Determine the (X, Y) coordinate at the center of the cell enclosing the given text.  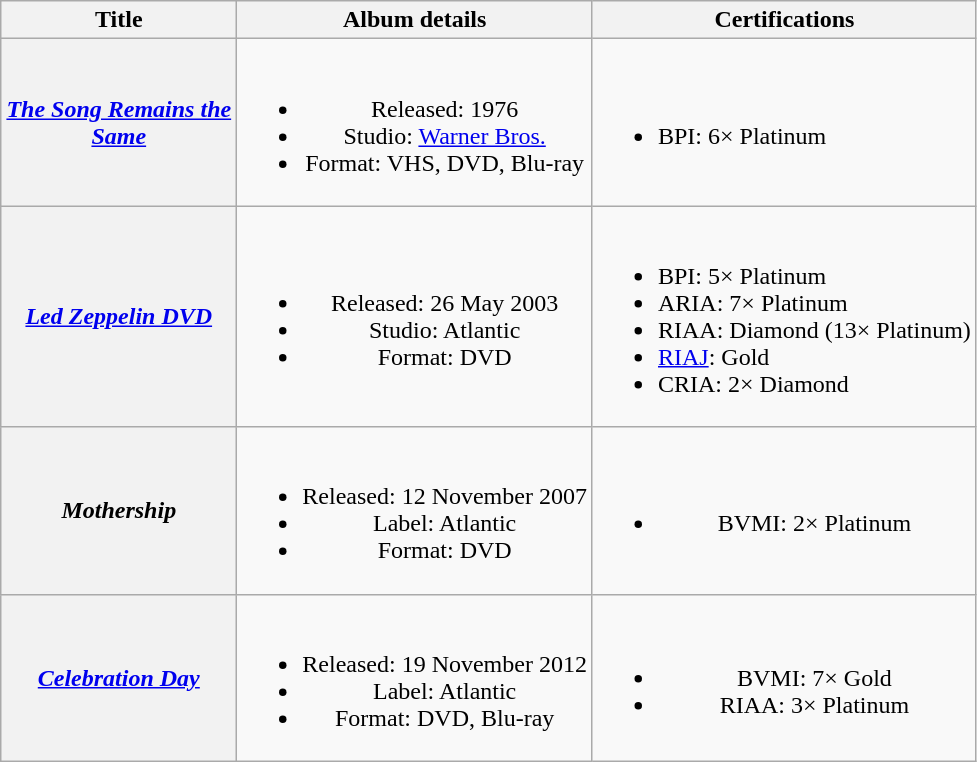
Released: 26 May 2003Studio: AtlanticFormat: DVD (415, 316)
Released: 19 November 2012Label: AtlanticFormat: DVD, Blu-ray (415, 678)
Mothership (119, 510)
Released: 12 November 2007Label: AtlanticFormat: DVD (415, 510)
BPI: 5× PlatinumARIA: 7× PlatinumRIAA: Diamond (13× Platinum)RIAJ: GoldCRIA: 2× Diamond (784, 316)
BPI: 6× Platinum (784, 122)
BVMI: 2× Platinum (784, 510)
The Song Remains the Same (119, 122)
BVMI: 7× GoldRIAA: 3× Platinum (784, 678)
Album details (415, 20)
Released: 1976Studio: Warner Bros.Format: VHS, DVD, Blu-ray (415, 122)
Certifications (784, 20)
Title (119, 20)
Led Zeppelin DVD (119, 316)
Celebration Day (119, 678)
